Return the (X, Y) coordinate for the center point of the cell that contains the specified text.  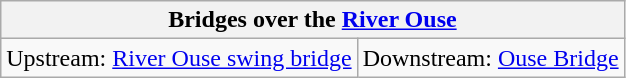
Downstream: Ouse Bridge (490, 58)
Bridges over the River Ouse (312, 20)
Upstream: River Ouse swing bridge (179, 58)
